Return (X, Y) of the center of cell containing provided text 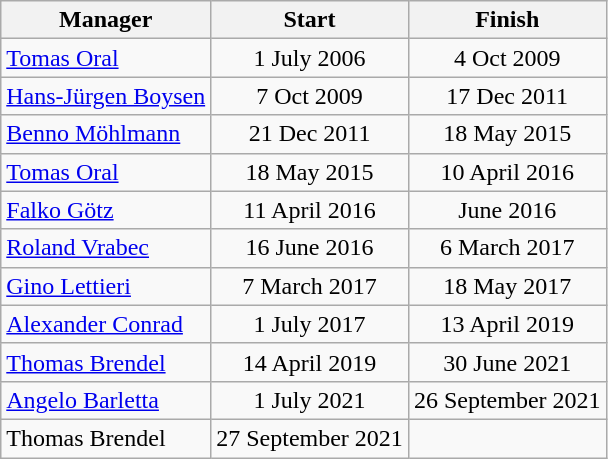
1 July 2017 (310, 324)
10 April 2016 (507, 172)
26 September 2021 (507, 400)
21 Dec 2011 (310, 134)
Benno Möhlmann (106, 134)
30 June 2021 (507, 362)
7 March 2017 (310, 286)
16 June 2016 (310, 248)
Start (310, 20)
1 July 2006 (310, 58)
Manager (106, 20)
Roland Vrabec (106, 248)
4 Oct 2009 (507, 58)
11 April 2016 (310, 210)
18 May 2017 (507, 286)
7 Oct 2009 (310, 96)
13 April 2019 (507, 324)
27 September 2021 (310, 438)
Gino Lettieri (106, 286)
June 2016 (507, 210)
Finish (507, 20)
6 March 2017 (507, 248)
17 Dec 2011 (507, 96)
1 July 2021 (310, 400)
Falko Götz (106, 210)
Alexander Conrad (106, 324)
Angelo Barletta (106, 400)
Hans-Jürgen Boysen (106, 96)
14 April 2019 (310, 362)
